Output the (x, y) coordinate of the center of the cell containing the given text.  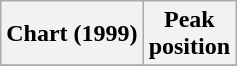
Peakposition (189, 34)
Chart (1999) (72, 34)
